Provide the [x, y] coordinate of the cell's center where the given text is located.  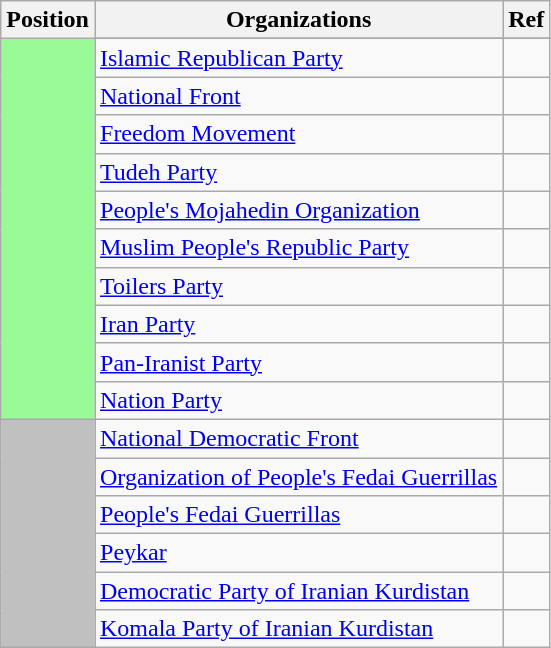
People's Mojahedin Organization [298, 210]
Tudeh Party [298, 172]
Position [48, 20]
Freedom Movement [298, 134]
Toilers Party [298, 286]
Pan-Iranist Party [298, 362]
Iran Party [298, 324]
National Democratic Front [298, 438]
Islamic Republican Party [298, 58]
Peykar [298, 553]
Muslim People's Republic Party [298, 248]
Komala Party of Iranian Kurdistan [298, 629]
Nation Party [298, 400]
Democratic Party of Iranian Kurdistan [298, 591]
National Front [298, 96]
People's Fedai Guerrillas [298, 515]
Organizations [298, 20]
Organization of People's Fedai Guerrillas [298, 477]
Ref [526, 20]
